From the cell containing the given text, extract its center point as [x, y] coordinate. 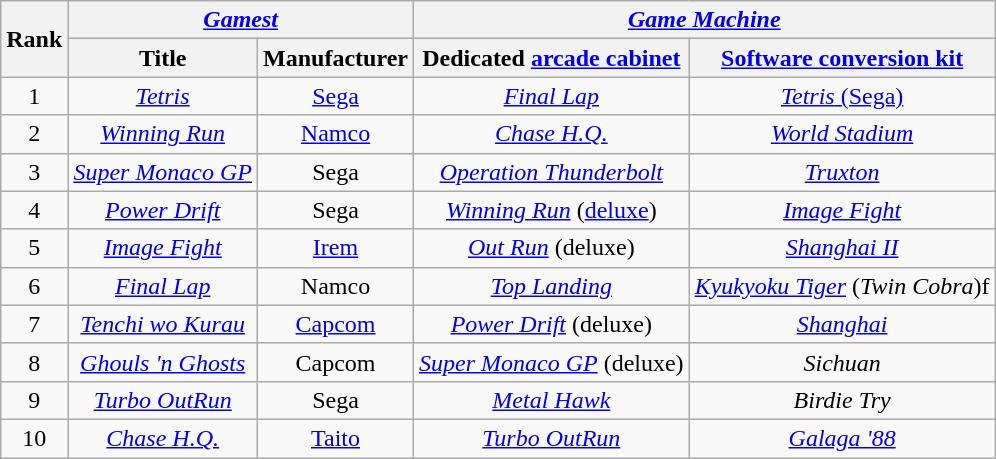
5 [34, 248]
Tenchi wo Kurau [163, 324]
Super Monaco GP (deluxe) [551, 362]
Power Drift (deluxe) [551, 324]
Super Monaco GP [163, 172]
Galaga '88 [842, 438]
Shanghai II [842, 248]
Gamest [241, 20]
Tetris [163, 96]
World Stadium [842, 134]
8 [34, 362]
Irem [336, 248]
Ghouls 'n Ghosts [163, 362]
4 [34, 210]
Operation Thunderbolt [551, 172]
Title [163, 58]
Manufacturer [336, 58]
6 [34, 286]
Tetris (Sega) [842, 96]
Dedicated arcade cabinet [551, 58]
Truxton [842, 172]
1 [34, 96]
Winning Run [163, 134]
2 [34, 134]
9 [34, 400]
Out Run (deluxe) [551, 248]
10 [34, 438]
Winning Run (deluxe) [551, 210]
Metal Hawk [551, 400]
Power Drift [163, 210]
7 [34, 324]
Birdie Try [842, 400]
Shanghai [842, 324]
Software conversion kit [842, 58]
3 [34, 172]
Rank [34, 39]
Sichuan [842, 362]
Kyukyoku Tiger (Twin Cobra)f [842, 286]
Taito [336, 438]
Top Landing [551, 286]
Game Machine [704, 20]
